Provide the [X, Y] coordinate of the cell's center where the given text is located.  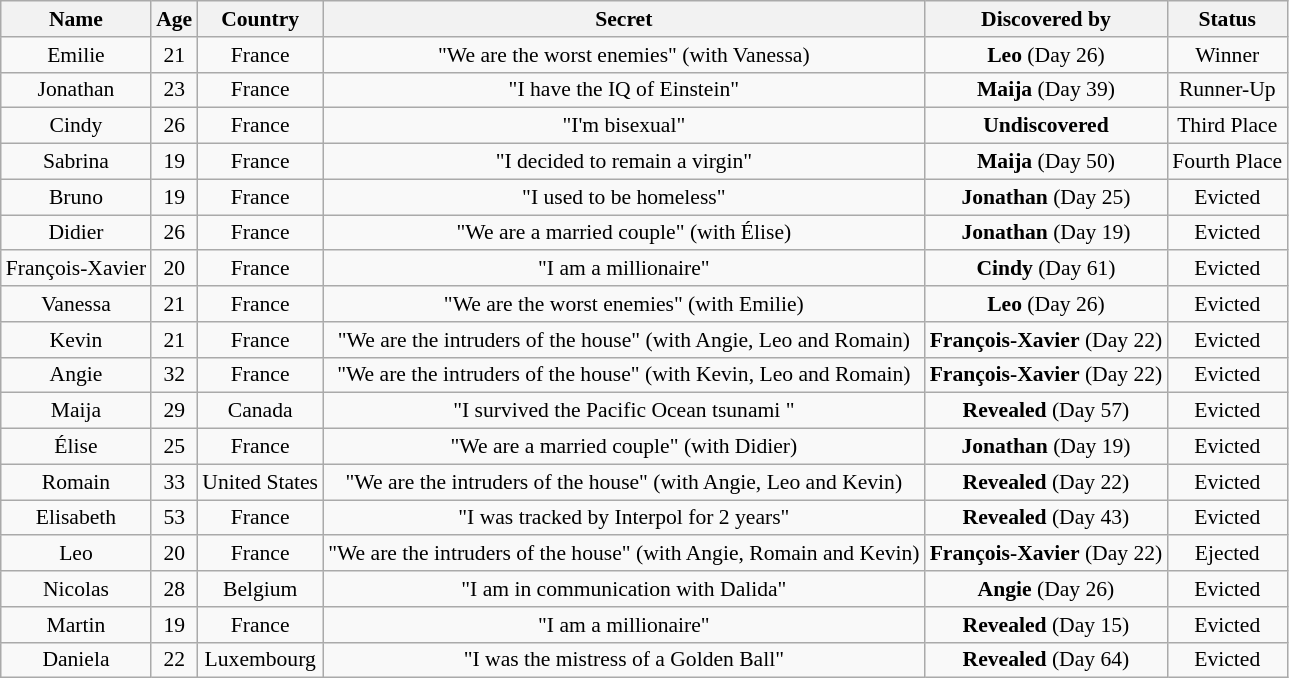
"I was the mistress of a Golden Ball" [624, 660]
Revealed (Day 22) [1046, 482]
"We are the intruders of the house" (with Angie, Leo and Romain) [624, 340]
Revealed (Day 57) [1046, 411]
"We are the worst enemies" (with Vanessa) [624, 55]
53 [174, 518]
Third Place [1227, 126]
Country [260, 19]
Ejected [1227, 554]
Vanessa [76, 304]
Jonathan (Day 25) [1046, 197]
Discovered by [1046, 19]
Cindy [76, 126]
Martin [76, 625]
Belgium [260, 589]
22 [174, 660]
33 [174, 482]
Maija (Day 39) [1046, 90]
"I decided to remain a virgin" [624, 162]
Winner [1227, 55]
"I used to be homeless" [624, 197]
Emilie [76, 55]
Maija (Day 50) [1046, 162]
Daniela [76, 660]
"We are the worst enemies" (with Emilie) [624, 304]
Elisabeth [76, 518]
Cindy (Day 61) [1046, 269]
32 [174, 375]
"I'm bisexual" [624, 126]
Didier [76, 233]
Undiscovered [1046, 126]
Canada [260, 411]
28 [174, 589]
23 [174, 90]
Secret [624, 19]
Runner-Up [1227, 90]
Angie (Day 26) [1046, 589]
"I have the IQ of Einstein" [624, 90]
Luxembourg [260, 660]
"We are the intruders of the house" (with Angie, Romain and Kevin) [624, 554]
Élise [76, 447]
"We are the intruders of the house" (with Angie, Leo and Kevin) [624, 482]
"We are a married couple" (with Élise) [624, 233]
Nicolas [76, 589]
Kevin [76, 340]
Leo [76, 554]
Romain [76, 482]
Maija [76, 411]
Revealed (Day 43) [1046, 518]
"I was tracked by Interpol for 2 years" [624, 518]
25 [174, 447]
Jonathan [76, 90]
Sabrina [76, 162]
Revealed (Day 15) [1046, 625]
François-Xavier [76, 269]
United States [260, 482]
Age [174, 19]
Name [76, 19]
Fourth Place [1227, 162]
Bruno [76, 197]
Revealed (Day 64) [1046, 660]
"We are the intruders of the house" (with Kevin, Leo and Romain) [624, 375]
"I survived the Pacific Ocean tsunami " [624, 411]
"We are a married couple" (with Didier) [624, 447]
29 [174, 411]
Angie [76, 375]
"I am in communication with Dalida" [624, 589]
Status [1227, 19]
